Scan for the cell matching the given text and deliver its [X, Y] coordinate at center. 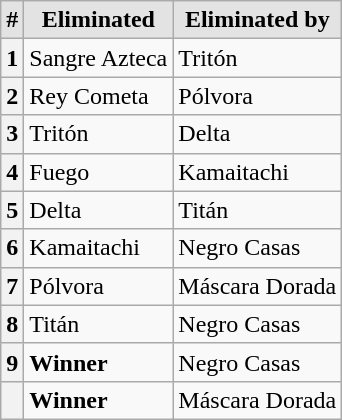
1 [12, 58]
8 [12, 324]
3 [12, 134]
2 [12, 96]
7 [12, 286]
Rey Cometa [98, 96]
4 [12, 172]
Eliminated by [258, 20]
# [12, 20]
Sangre Azteca [98, 58]
Fuego [98, 172]
6 [12, 248]
5 [12, 210]
9 [12, 362]
Eliminated [98, 20]
